Detect which cell encompasses the target text, then output its [x, y] center coordinate. 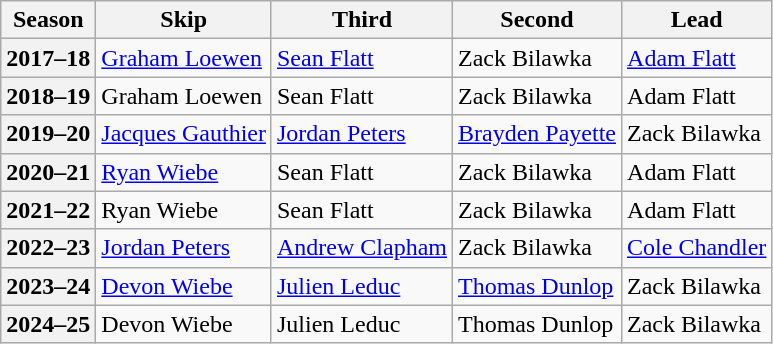
2023–24 [48, 286]
2018–19 [48, 96]
2017–18 [48, 58]
Jacques Gauthier [184, 134]
Second [538, 20]
Brayden Payette [538, 134]
2022–23 [48, 248]
2019–20 [48, 134]
Skip [184, 20]
Andrew Clapham [362, 248]
Lead [697, 20]
Season [48, 20]
2021–22 [48, 210]
Third [362, 20]
Cole Chandler [697, 248]
2024–25 [48, 324]
2020–21 [48, 172]
